Identify which cell holds the provided text, then report its (X, Y) central coordinate. 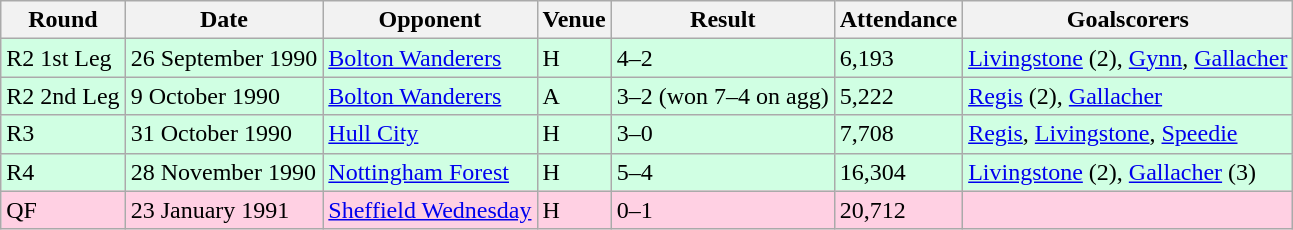
31 October 1990 (224, 134)
3–0 (722, 134)
QF (63, 210)
Hull City (430, 134)
4–2 (722, 58)
R3 (63, 134)
28 November 1990 (224, 172)
R2 2nd Leg (63, 96)
0–1 (722, 210)
Nottingham Forest (430, 172)
20,712 (898, 210)
Result (722, 20)
Livingstone (2), Gallacher (3) (1128, 172)
3–2 (won 7–4 on agg) (722, 96)
9 October 1990 (224, 96)
16,304 (898, 172)
Venue (574, 20)
Round (63, 20)
Goalscorers (1128, 20)
23 January 1991 (224, 210)
R2 1st Leg (63, 58)
Sheffield Wednesday (430, 210)
Date (224, 20)
R4 (63, 172)
Regis (2), Gallacher (1128, 96)
A (574, 96)
Livingstone (2), Gynn, Gallacher (1128, 58)
5–4 (722, 172)
26 September 1990 (224, 58)
6,193 (898, 58)
Opponent (430, 20)
Attendance (898, 20)
Regis, Livingstone, Speedie (1128, 134)
7,708 (898, 134)
5,222 (898, 96)
